Provide the (X, Y) coordinate of the cell's center where the given text is located.  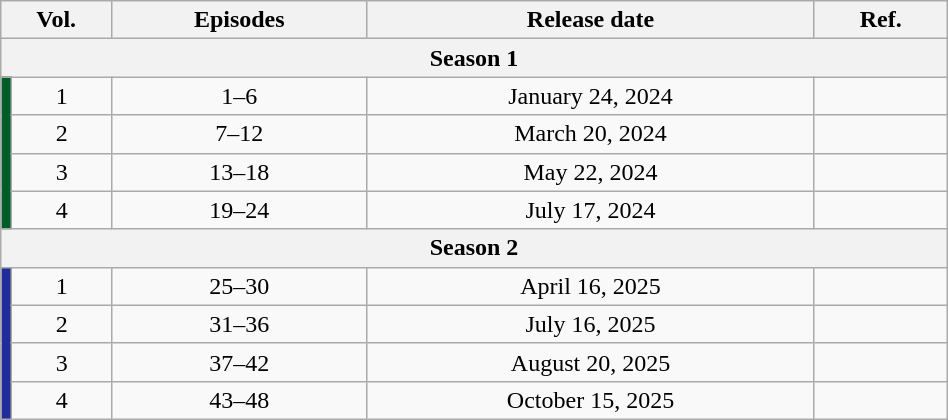
25–30 (240, 286)
31–36 (240, 324)
Ref. (880, 20)
July 17, 2024 (590, 210)
Episodes (240, 20)
May 22, 2024 (590, 172)
Season 2 (474, 248)
October 15, 2025 (590, 400)
Vol. (56, 20)
1–6 (240, 96)
19–24 (240, 210)
March 20, 2024 (590, 134)
Season 1 (474, 58)
43–48 (240, 400)
Release date (590, 20)
January 24, 2024 (590, 96)
7–12 (240, 134)
August 20, 2025 (590, 362)
37–42 (240, 362)
April 16, 2025 (590, 286)
July 16, 2025 (590, 324)
13–18 (240, 172)
